Search for the cell housing the specified text and yield its (x, y) center coordinate. 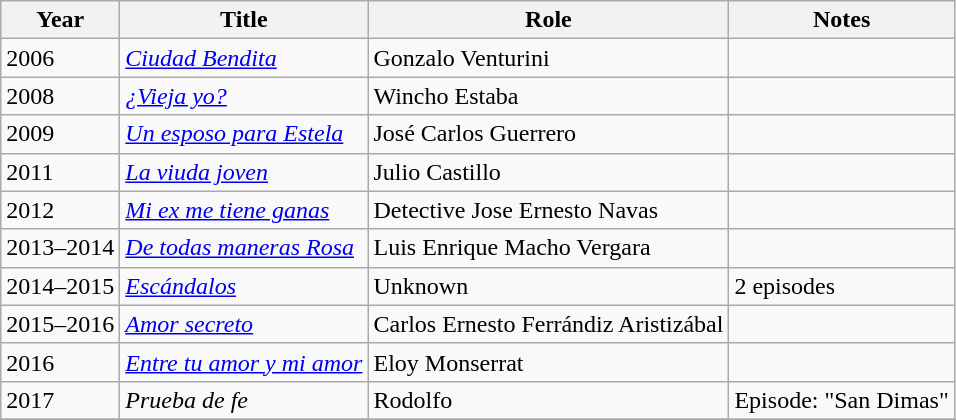
Rodolfo (548, 400)
2012 (60, 210)
2008 (60, 96)
2017 (60, 400)
Notes (842, 20)
Year (60, 20)
2011 (60, 172)
Wincho Estaba (548, 96)
2016 (60, 362)
Mi ex me tiene ganas (244, 210)
Ciudad Bendita (244, 58)
2013–2014 (60, 248)
Amor secreto (244, 324)
¿Vieja yo? (244, 96)
La viuda joven (244, 172)
2015–2016 (60, 324)
Detective Jose Ernesto Navas (548, 210)
Julio Castillo (548, 172)
Role (548, 20)
Unknown (548, 286)
2014–2015 (60, 286)
Episode: "San Dimas" (842, 400)
Prueba de fe (244, 400)
Un esposo para Estela (244, 134)
Carlos Ernesto Ferrándiz Aristizábal (548, 324)
2 episodes (842, 286)
Gonzalo Venturini (548, 58)
Escándalos (244, 286)
2006 (60, 58)
2009 (60, 134)
José Carlos Guerrero (548, 134)
Title (244, 20)
Luis Enrique Macho Vergara (548, 248)
Entre tu amor y mi amor (244, 362)
Eloy Monserrat (548, 362)
De todas maneras Rosa (244, 248)
